Return (X, Y) of the center of cell containing provided text 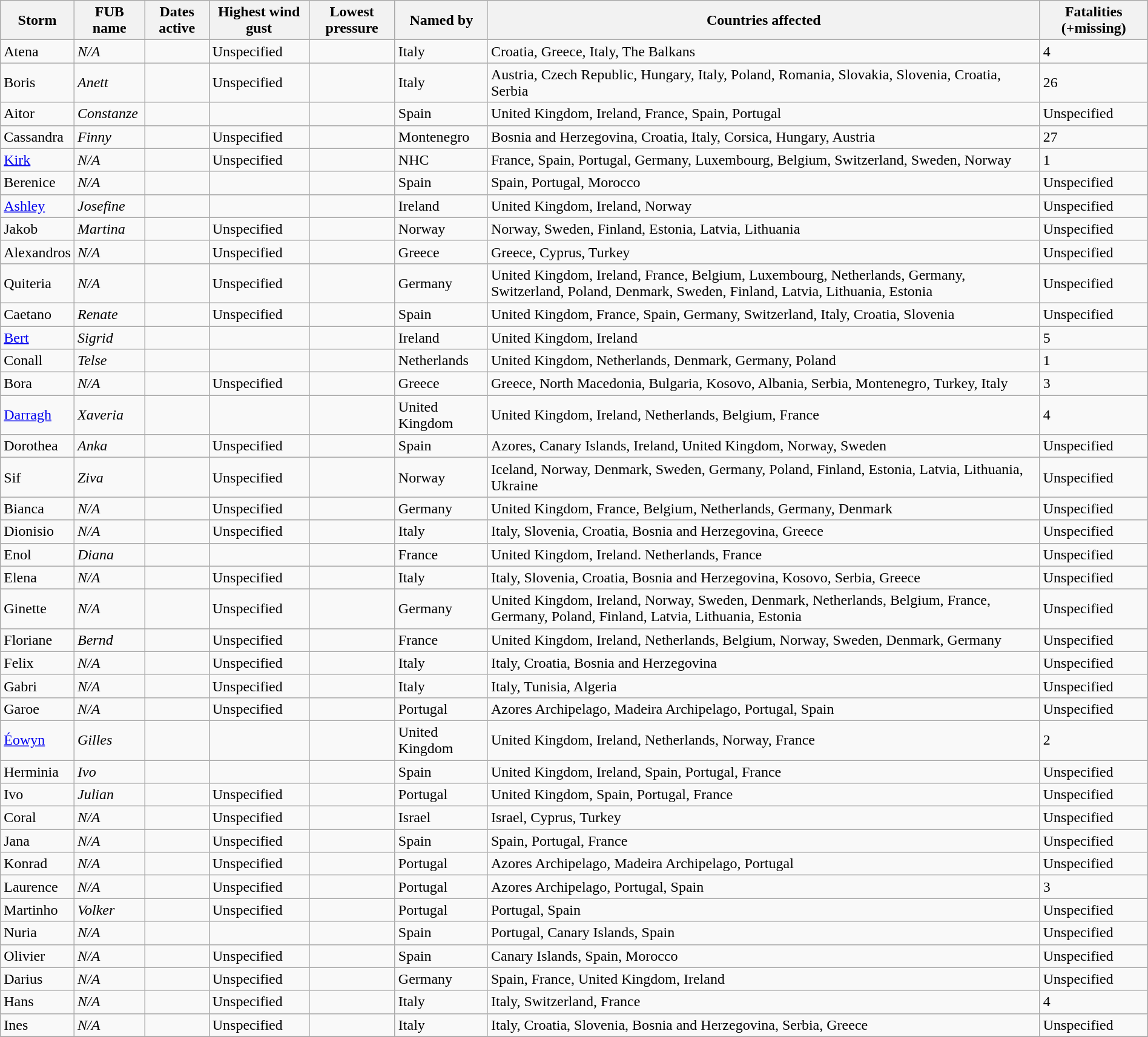
Italy, Croatia, Slovenia, Bosnia and Herzegovina, Serbia, Greece (764, 1025)
United Kingdom, Ireland, Netherlands, Belgium, Norway, Sweden, Denmark, Germany (764, 640)
Garoe (38, 709)
Spain, France, United Kingdom, Ireland (764, 979)
Countries affected (764, 21)
Norway, Sweden, Finland, Estonia, Latvia, Lithuania (764, 229)
Azores Archipelago, Madeira Archipelago, Portugal, Spain (764, 709)
Named by (441, 21)
Telse (109, 361)
Martina (109, 229)
Bora (38, 384)
Ines (38, 1025)
Greece, Cyprus, Turkey (764, 252)
United Kingdom, Ireland, France, Spain, Portugal (764, 114)
Gabri (38, 686)
Sif (38, 477)
Floriane (38, 640)
United Kingdom, Ireland. Netherlands, France (764, 555)
Ziva (109, 477)
Cassandra (38, 137)
Volker (109, 910)
Constanze (109, 114)
Hans (38, 1002)
Darragh (38, 415)
United Kingdom, France, Spain, Germany, Switzerland, Italy, Croatia, Slovenia (764, 314)
United Kingdom, Ireland, Netherlands, Norway, France (764, 740)
United Kingdom, France, Belgium, Netherlands, Germany, Denmark (764, 509)
Azores, Canary Islands, Ireland, United Kingdom, Norway, Sweden (764, 446)
Portugal, Canary Islands, Spain (764, 933)
Herminia (38, 772)
Spain, Portugal, France (764, 841)
Aitor (38, 114)
Sigrid (109, 337)
Storm (38, 21)
Austria, Czech Republic, Hungary, Italy, Poland, Romania, Slovakia, Slovenia, Croatia, Serbia (764, 82)
United Kingdom, Ireland (764, 337)
Enol (38, 555)
Diana (109, 555)
Italy, Switzerland, France (764, 1002)
5 (1094, 337)
Felix (38, 663)
26 (1094, 82)
Konrad (38, 864)
Julian (109, 795)
United Kingdom, Ireland, France, Belgium, Luxembourg, Netherlands, Germany, Switzerland, Poland, Denmark, Sweden, Finland, Latvia, Lithuania, Estonia (764, 283)
Bianca (38, 509)
Netherlands (441, 361)
Azores Archipelago, Portugal, Spain (764, 887)
27 (1094, 137)
United Kingdom, Ireland, Norway (764, 206)
Italy, Slovenia, Croatia, Bosnia and Herzegovina, Kosovo, Serbia, Greece (764, 578)
Azores Archipelago, Madeira Archipelago, Portugal (764, 864)
Laurence (38, 887)
2 (1094, 740)
Xaveria (109, 415)
Anett (109, 82)
Josefine (109, 206)
Iceland, Norway, Denmark, Sweden, Germany, Poland, Finland, Estonia, Latvia, Lithuania, Ukraine (764, 477)
Darius (38, 979)
Kirk (38, 160)
United Kingdom, Ireland, Norway, Sweden, Denmark, Netherlands, Belgium, France, Germany, Poland, Finland, Latvia, Lithuania, Estonia (764, 609)
France, Spain, Portugal, Germany, Luxembourg, Belgium, Switzerland, Sweden, Norway (764, 160)
Bernd (109, 640)
Éowyn (38, 740)
Portugal, Spain (764, 910)
Ashley (38, 206)
Jakob (38, 229)
Italy, Slovenia, Croatia, Bosnia and Herzegovina, Greece (764, 532)
Renate (109, 314)
United Kingdom, Ireland, Spain, Portugal, France (764, 772)
Ginette (38, 609)
Highest wind gust (259, 21)
Anka (109, 446)
Conall (38, 361)
Dionisio (38, 532)
United Kingdom, Netherlands, Denmark, Germany, Poland (764, 361)
Alexandros (38, 252)
United Kingdom, Ireland, Netherlands, Belgium, France (764, 415)
Greece, North Macedonia, Bulgaria, Kosovo, Albania, Serbia, Montenegro, Turkey, Italy (764, 384)
Italy, Croatia, Bosnia and Herzegovina (764, 663)
FUB name (109, 21)
Finny (109, 137)
Bosnia and Herzegovina, Croatia, Italy, Corsica, Hungary, Austria (764, 137)
Lowest pressure (352, 21)
United Kingdom, Spain, Portugal, France (764, 795)
Spain, Portugal, Morocco (764, 183)
Nuria (38, 933)
Canary Islands, Spain, Morocco (764, 956)
Israel, Cyprus, Turkey (764, 818)
Coral (38, 818)
Gilles (109, 740)
Montenegro (441, 137)
Elena (38, 578)
Israel (441, 818)
Italy, Tunisia, Algeria (764, 686)
Dorothea (38, 446)
Fatalities (+missing) (1094, 21)
Quiteria (38, 283)
Croatia, Greece, Italy, The Balkans (764, 51)
Atena (38, 51)
Berenice (38, 183)
Caetano (38, 314)
Olivier (38, 956)
Boris (38, 82)
NHC (441, 160)
Martinho (38, 910)
Dates active (177, 21)
Bert (38, 337)
Jana (38, 841)
